Capture the cell that displays the provided text and extract its (X, Y) central coordinate. 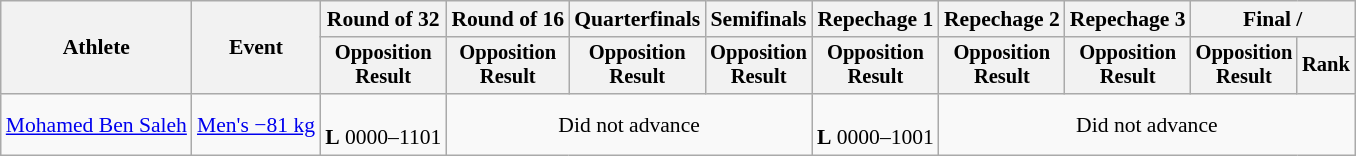
Men's −81 kg (256, 124)
Quarterfinals (637, 19)
Athlete (96, 48)
Repechage 3 (1128, 19)
Repechage 1 (876, 19)
Round of 32 (383, 19)
L 0000–1001 (876, 124)
Rank (1326, 66)
Repechage 2 (1002, 19)
Round of 16 (508, 19)
Event (256, 48)
L 0000–1101 (383, 124)
Mohamed Ben Saleh (96, 124)
Semifinals (758, 19)
Final / (1273, 19)
